From the cell containing the given text, extract its center point as (X, Y) coordinate. 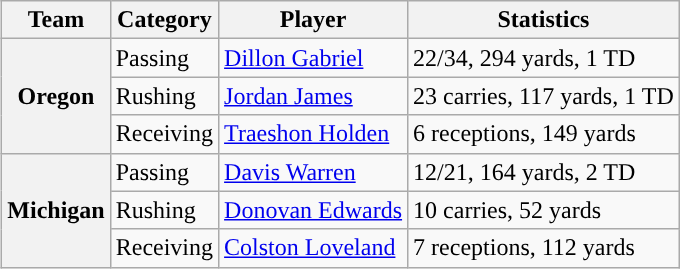
23 carries, 117 yards, 1 TD (544, 96)
Colston Loveland (314, 248)
Category (164, 20)
12/21, 164 yards, 2 TD (544, 172)
6 receptions, 149 yards (544, 134)
22/34, 294 yards, 1 TD (544, 58)
Michigan (56, 210)
7 receptions, 112 yards (544, 248)
Traeshon Holden (314, 134)
Dillon Gabriel (314, 58)
Jordan James (314, 96)
Davis Warren (314, 172)
Oregon (56, 96)
Player (314, 20)
Donovan Edwards (314, 210)
Statistics (544, 20)
10 carries, 52 yards (544, 210)
Team (56, 20)
